Determine the [x, y] coordinate at the center of the cell enclosing the given text.  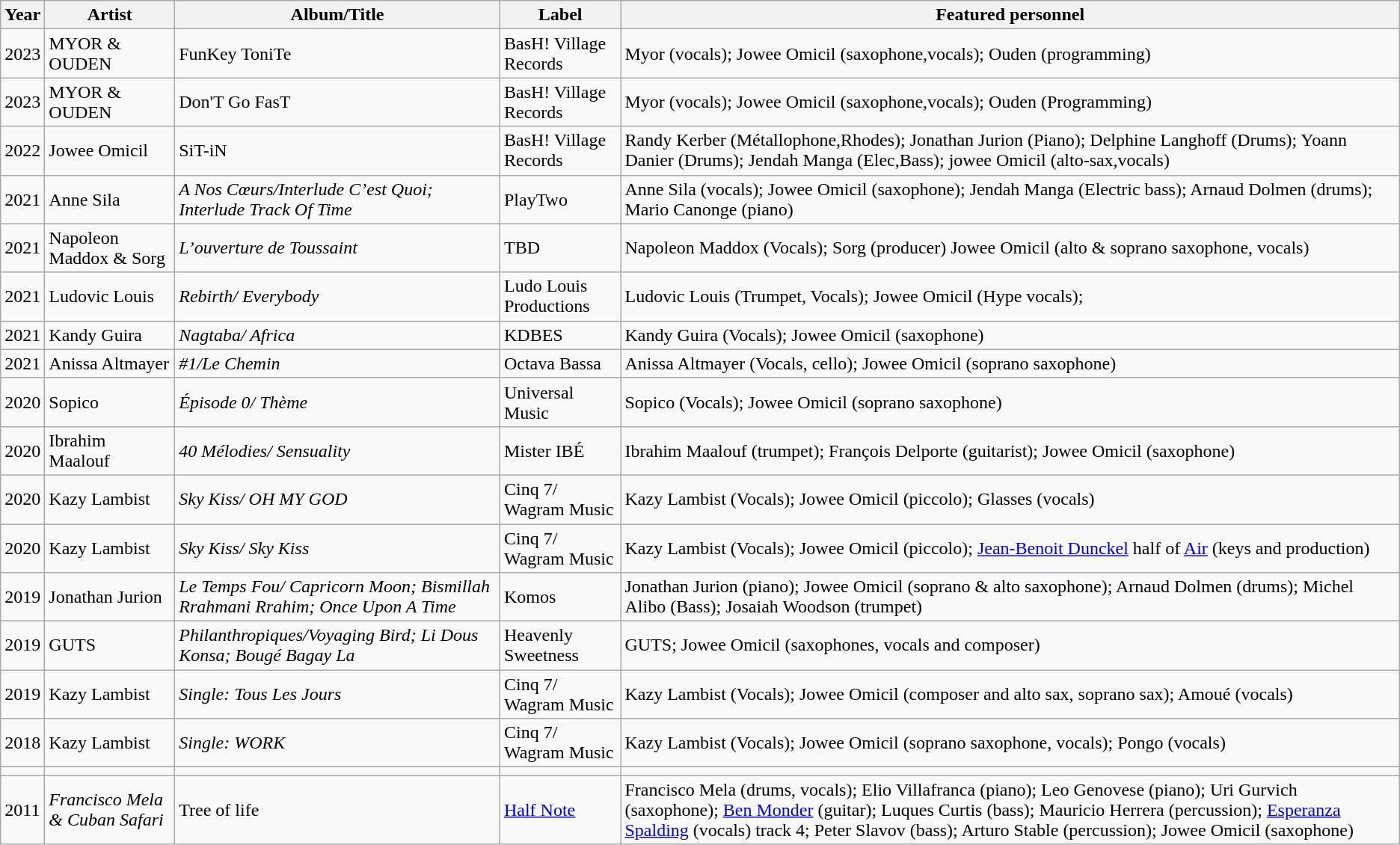
Kazy Lambist (Vocals); Jowee Omicil (piccolo); Jean-Benoit Dunckel half of Air (keys and production) [1010, 547]
Jowee Omicil [110, 151]
L’ouverture de Toussaint [338, 248]
Half Note [560, 810]
Rebirth/ Everybody [338, 296]
Sky Kiss/ Sky Kiss [338, 547]
Artist [110, 15]
Jonathan Jurion (piano); Jowee Omicil (soprano & alto saxophone); Arnaud Dolmen (drums); Michel Alibo (Bass); Josaiah Woodson (trumpet) [1010, 597]
Single: WORK [338, 743]
SiT-iN [338, 151]
PlayTwo [560, 199]
TBD [560, 248]
Don'T Go FasT [338, 102]
Anne Sila [110, 199]
A Nos Cœurs/Interlude C’est Quoi; Interlude Track Of Time [338, 199]
Kandy Guira (Vocals); Jowee Omicil (saxophone) [1010, 335]
Napoleon Maddox (Vocals); Sorg (producer) Jowee Omicil (alto & soprano saxophone, vocals) [1010, 248]
Sopico [110, 402]
Single: Tous Les Jours [338, 694]
Ibrahim Maalouf (trumpet); François Delporte (guitarist); Jowee Omicil (saxophone) [1010, 450]
Napoleon Maddox & Sorg [110, 248]
FunKey ToniTe [338, 54]
Myor (vocals); Jowee Omicil (saxophone,vocals); Ouden (programming) [1010, 54]
Octava Bassa [560, 363]
Kazy Lambist (Vocals); Jowee Omicil (piccolo); Glasses (vocals) [1010, 500]
Album/Title [338, 15]
Ludovic Louis [110, 296]
GUTS; Jowee Omicil (saxophones, vocals and composer) [1010, 646]
40 Mélodies/ Sensuality [338, 450]
2022 [22, 151]
Kazy Lambist (Vocals); Jowee Omicil (composer and alto sax, soprano sax); Amoué (vocals) [1010, 694]
Le Temps Fou/ Capricorn Moon; Bismillah Rrahmani Rrahim; Once Upon A Time [338, 597]
Label [560, 15]
Francisco Mela & Cuban Safari [110, 810]
Komos [560, 597]
Mister IBÉ [560, 450]
#1/Le Chemin [338, 363]
Sky Kiss/ OH MY GOD [338, 500]
Kandy Guira [110, 335]
Kazy Lambist (Vocals); Jowee Omicil (soprano saxophone, vocals); Pongo (vocals) [1010, 743]
Sopico (Vocals); Jowee Omicil (soprano saxophone) [1010, 402]
Ludo Louis Productions [560, 296]
Universal Music [560, 402]
Nagtaba/ Africa [338, 335]
Myor (vocals); Jowee Omicil (saxophone,vocals); Ouden (Programming) [1010, 102]
Ludovic Louis (Trumpet, Vocals); Jowee Omicil (Hype vocals); [1010, 296]
Featured personnel [1010, 15]
Épisode 0/ Thème [338, 402]
Anissa Altmayer [110, 363]
Philanthropiques/Voyaging Bird; Li Dous Konsa; Bougé Bagay La [338, 646]
Anne Sila (vocals); Jowee Omicil (saxophone); Jendah Manga (Electric bass); Arnaud Dolmen (drums); Mario Canonge (piano) [1010, 199]
Year [22, 15]
Tree of life [338, 810]
Ibrahim Maalouf [110, 450]
KDBES [560, 335]
GUTS [110, 646]
Anissa Altmayer (Vocals, cello); Jowee Omicil (soprano saxophone) [1010, 363]
Heavenly Sweetness [560, 646]
2011 [22, 810]
Jonathan Jurion [110, 597]
2018 [22, 743]
